Provide the [x, y] coordinate of the cell's center where the given text is located.  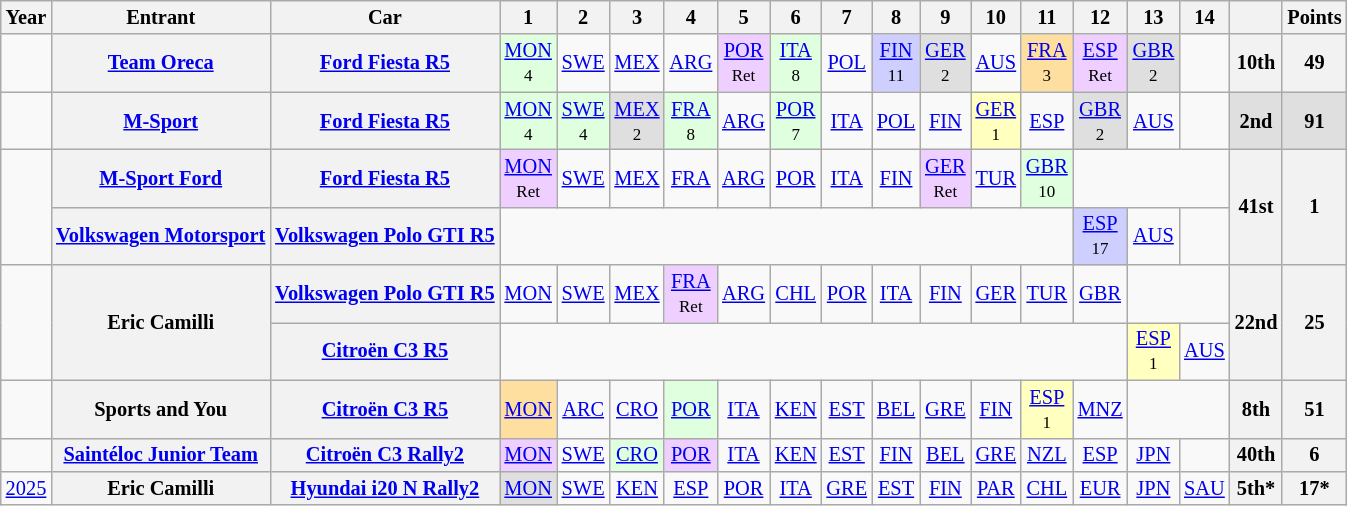
MONRet [528, 178]
ARC [584, 409]
49 [1314, 63]
GBR [1100, 294]
91 [1314, 121]
5th* [1256, 488]
FRA [690, 178]
Entrant [160, 17]
FRA3 [1047, 63]
8th [1256, 409]
ITA8 [796, 63]
FRA8 [690, 121]
3 [636, 17]
SAU [1204, 488]
12 [1100, 17]
M-Sport Ford [160, 178]
GBR10 [1047, 178]
Saintéloc Junior Team [160, 455]
2025 [26, 488]
Points [1314, 17]
GER2 [945, 63]
41st [1256, 206]
GER [996, 294]
7 [846, 17]
Team Oreca [160, 63]
ESP17 [1100, 236]
13 [1154, 17]
FRARet [690, 294]
GERRet [945, 178]
25 [1314, 322]
11 [1047, 17]
10 [996, 17]
22nd [1256, 322]
10th [1256, 63]
Hyundai i20 N Rally2 [384, 488]
SWE4 [584, 121]
5 [744, 17]
ESPRet [1100, 63]
2nd [1256, 121]
Sports and You [160, 409]
MEX2 [636, 121]
Year [26, 17]
8 [896, 17]
PAR [996, 488]
17* [1314, 488]
EUR [1100, 488]
51 [1314, 409]
MNZ [1100, 409]
Car [384, 17]
GER1 [996, 121]
9 [945, 17]
Volkswagen Motorsport [160, 236]
PORRet [744, 63]
14 [1204, 17]
4 [690, 17]
FIN11 [896, 63]
POR7 [796, 121]
40th [1256, 455]
2 [584, 17]
NZL [1047, 455]
M-Sport [160, 121]
Citroën C3 Rally2 [384, 455]
